Extract the [x, y] coordinate from the center of the cell holding the provided text.  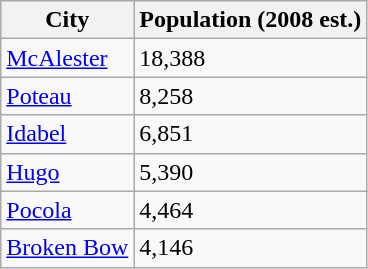
Pocola [68, 210]
Broken Bow [68, 248]
4,464 [250, 210]
McAlester [68, 58]
Hugo [68, 172]
18,388 [250, 58]
5,390 [250, 172]
4,146 [250, 248]
6,851 [250, 134]
Poteau [68, 96]
Population (2008 est.) [250, 20]
City [68, 20]
8,258 [250, 96]
Idabel [68, 134]
